Find where the given text appears and provide that cell's center as [X, Y] coordinate. 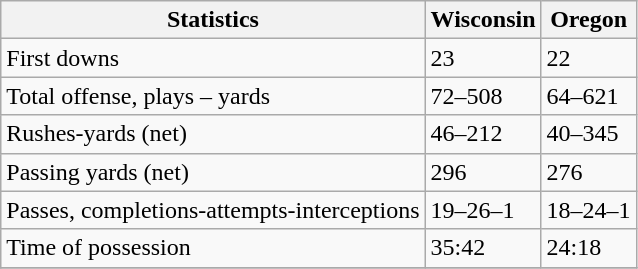
23 [483, 58]
24:18 [588, 248]
Time of possession [213, 248]
22 [588, 58]
Oregon [588, 20]
Wisconsin [483, 20]
40–345 [588, 134]
Passes, completions-attempts-interceptions [213, 210]
46–212 [483, 134]
18–24–1 [588, 210]
Passing yards (net) [213, 172]
72–508 [483, 96]
Statistics [213, 20]
First downs [213, 58]
Total offense, plays – yards [213, 96]
Rushes-yards (net) [213, 134]
19–26–1 [483, 210]
64–621 [588, 96]
35:42 [483, 248]
296 [483, 172]
276 [588, 172]
